Identify which cell holds the provided text, then report its (x, y) central coordinate. 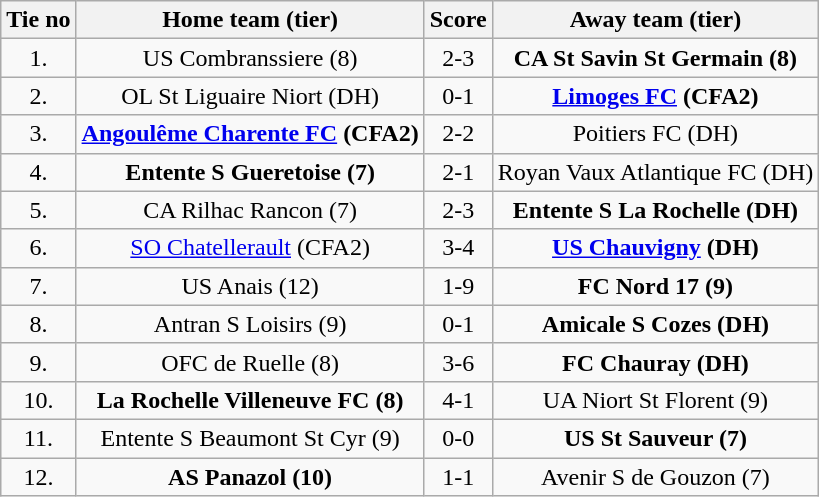
6. (38, 248)
Entente S Gueretoise (7) (250, 172)
3-4 (458, 248)
9. (38, 362)
3. (38, 134)
FC Chauray (DH) (656, 362)
7. (38, 286)
OL St Liguaire Niort (DH) (250, 96)
CA Rilhac Rancon (7) (250, 210)
0-0 (458, 438)
12. (38, 477)
Entente S Beaumont St Cyr (9) (250, 438)
US Combranssiere (8) (250, 58)
Amicale S Cozes (DH) (656, 324)
Royan Vaux Atlantique FC (DH) (656, 172)
2. (38, 96)
Score (458, 20)
8. (38, 324)
Home team (tier) (250, 20)
2-1 (458, 172)
1-1 (458, 477)
1. (38, 58)
Avenir S de Gouzon (7) (656, 477)
SO Chatellerault (CFA2) (250, 248)
OFC de Ruelle (8) (250, 362)
US Anais (12) (250, 286)
4. (38, 172)
10. (38, 400)
Antran S Loisirs (9) (250, 324)
2-2 (458, 134)
5. (38, 210)
11. (38, 438)
Angoulême Charente FC (CFA2) (250, 134)
La Rochelle Villeneuve FC (8) (250, 400)
Away team (tier) (656, 20)
Limoges FC (CFA2) (656, 96)
4-1 (458, 400)
AS Panazol (10) (250, 477)
US St Sauveur (7) (656, 438)
1-9 (458, 286)
Poitiers FC (DH) (656, 134)
Tie no (38, 20)
CA St Savin St Germain (8) (656, 58)
3-6 (458, 362)
US Chauvigny (DH) (656, 248)
Entente S La Rochelle (DH) (656, 210)
UA Niort St Florent (9) (656, 400)
FC Nord 17 (9) (656, 286)
